Determine the (x, y) coordinate at the center of the cell enclosing the given text.  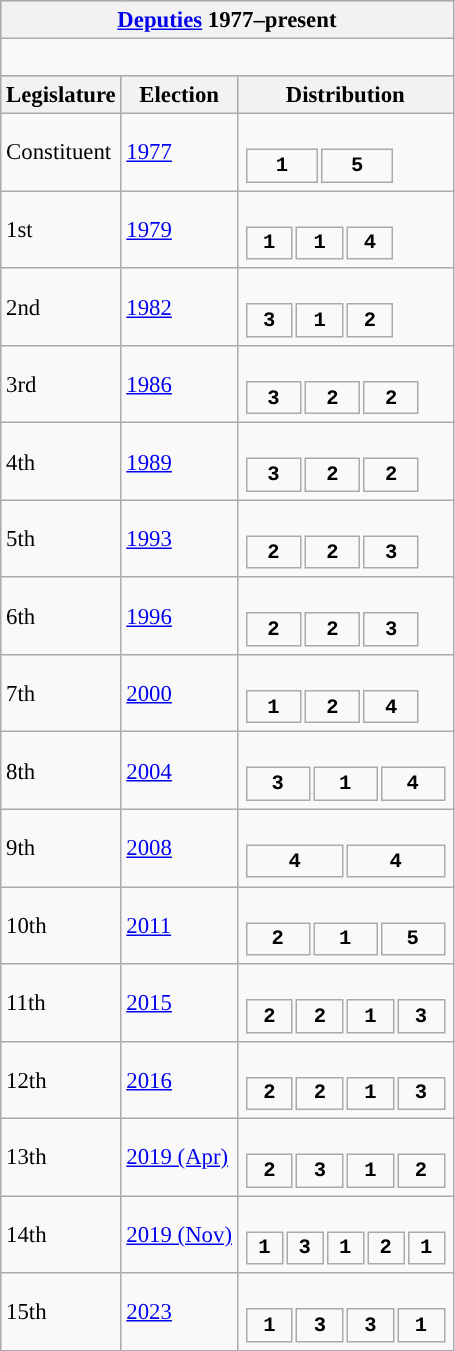
2023 (179, 1312)
1982 (179, 306)
3 1 4 (345, 770)
1989 (179, 462)
1979 (179, 230)
6th (61, 616)
1 3 1 2 1 (345, 1234)
11th (61, 1002)
2 3 1 2 (345, 1158)
1986 (179, 384)
13th (61, 1158)
Election (179, 95)
1 2 4 (345, 694)
3 1 2 (345, 306)
4th (61, 462)
8th (61, 770)
1993 (179, 538)
1 1 4 (345, 230)
2016 (179, 1080)
7th (61, 694)
Distribution (345, 95)
12th (61, 1080)
2015 (179, 1002)
2019 (Nov) (179, 1234)
Constituent (61, 152)
Legislature (61, 95)
Deputies 1977–present (227, 20)
2nd (61, 306)
10th (61, 926)
2 1 5 (345, 926)
14th (61, 1234)
2000 (179, 694)
1996 (179, 616)
5th (61, 538)
1977 (179, 152)
1st (61, 230)
15th (61, 1312)
9th (61, 848)
2011 (179, 926)
1 3 3 1 (345, 1312)
3rd (61, 384)
2008 (179, 848)
4 4 (345, 848)
2019 (Apr) (179, 1158)
1 5 (345, 152)
2004 (179, 770)
